Scan for the cell matching the given text and deliver its [x, y] coordinate at center. 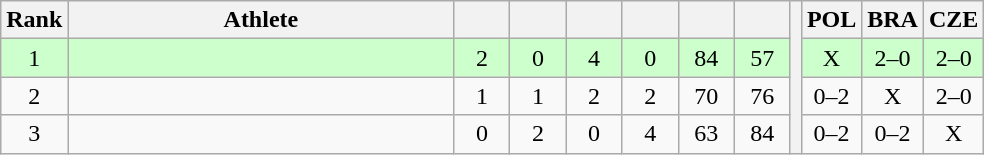
3 [34, 134]
57 [762, 58]
70 [706, 96]
Rank [34, 20]
BRA [893, 20]
CZE [953, 20]
76 [762, 96]
63 [706, 134]
Athlete [261, 20]
POL [831, 20]
